Scan for the cell matching the given text and deliver its [X, Y] coordinate at center. 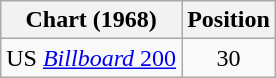
30 [229, 58]
Chart (1968) [92, 20]
Position [229, 20]
US Billboard 200 [92, 58]
